Scan for the cell matching the given text and deliver its [x, y] coordinate at center. 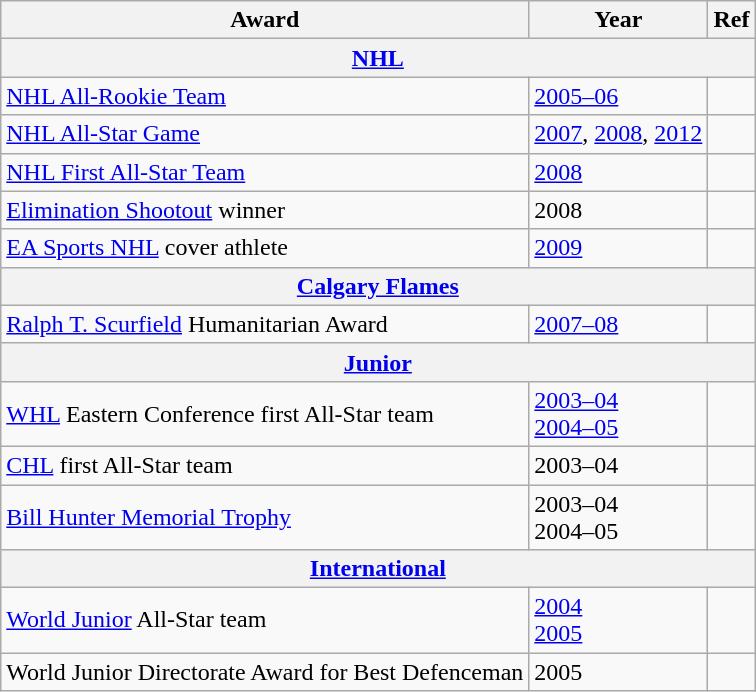
2003–04 2004–05 [618, 414]
World Junior All-Star team [265, 620]
2005 [618, 672]
Bill Hunter Memorial Trophy [265, 516]
2009 [618, 248]
WHL Eastern Conference first All-Star team [265, 414]
NHL First All-Star Team [265, 172]
CHL first All-Star team [265, 465]
World Junior Directorate Award for Best Defenceman [265, 672]
Ralph T. Scurfield Humanitarian Award [265, 324]
Junior [378, 362]
2007–08 [618, 324]
2005–06 [618, 96]
2003–042004–05 [618, 516]
Calgary Flames [378, 286]
NHL [378, 58]
2007, 2008, 2012 [618, 134]
Year [618, 20]
International [378, 569]
EA Sports NHL cover athlete [265, 248]
NHL All-Rookie Team [265, 96]
20042005 [618, 620]
NHL All-Star Game [265, 134]
2003–04 [618, 465]
Elimination Shootout winner [265, 210]
Award [265, 20]
Ref [732, 20]
